Determine the (x, y) coordinate at the center of the cell enclosing the given text.  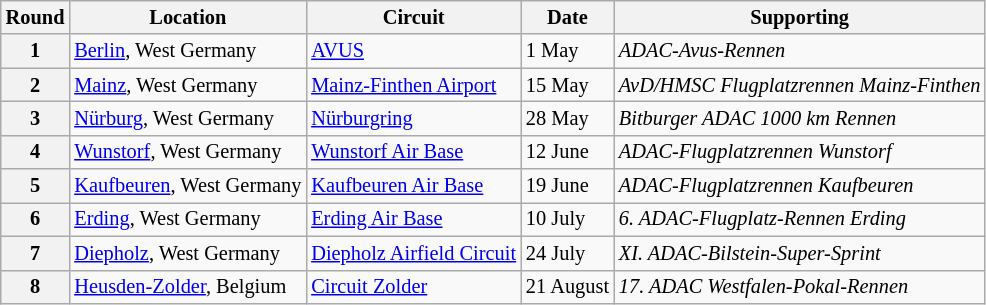
ADAC-Flugplatzrennen Kaufbeuren (800, 186)
28 May (568, 118)
Heusden-Zolder, Belgium (188, 287)
Circuit (414, 17)
Kaufbeuren, West Germany (188, 186)
AvD/HMSC Flugplatzrennen Mainz-Finthen (800, 85)
3 (36, 118)
7 (36, 253)
5 (36, 186)
19 June (568, 186)
Nürburg, West Germany (188, 118)
2 (36, 85)
Date (568, 17)
Wunstorf Air Base (414, 152)
6. ADAC-Flugplatz-Rennen Erding (800, 219)
Erding Air Base (414, 219)
AVUS (414, 51)
17. ADAC Westfalen-Pokal-Rennen (800, 287)
XI. ADAC-Bilstein-Super-Sprint (800, 253)
Erding, West Germany (188, 219)
Diepholz, West Germany (188, 253)
Berlin, West Germany (188, 51)
Bitburger ADAC 1000 km Rennen (800, 118)
6 (36, 219)
Mainz, West Germany (188, 85)
ADAC-Flugplatzrennen Wunstorf (800, 152)
10 July (568, 219)
8 (36, 287)
1 May (568, 51)
15 May (568, 85)
24 July (568, 253)
Wunstorf, West Germany (188, 152)
Diepholz Airfield Circuit (414, 253)
Mainz-Finthen Airport (414, 85)
4 (36, 152)
12 June (568, 152)
21 August (568, 287)
Supporting (800, 17)
Round (36, 17)
Circuit Zolder (414, 287)
1 (36, 51)
Kaufbeuren Air Base (414, 186)
Nürburgring (414, 118)
ADAC-Avus-Rennen (800, 51)
Location (188, 17)
